Provide the (X, Y) coordinate of the cell's center where the given text is located.  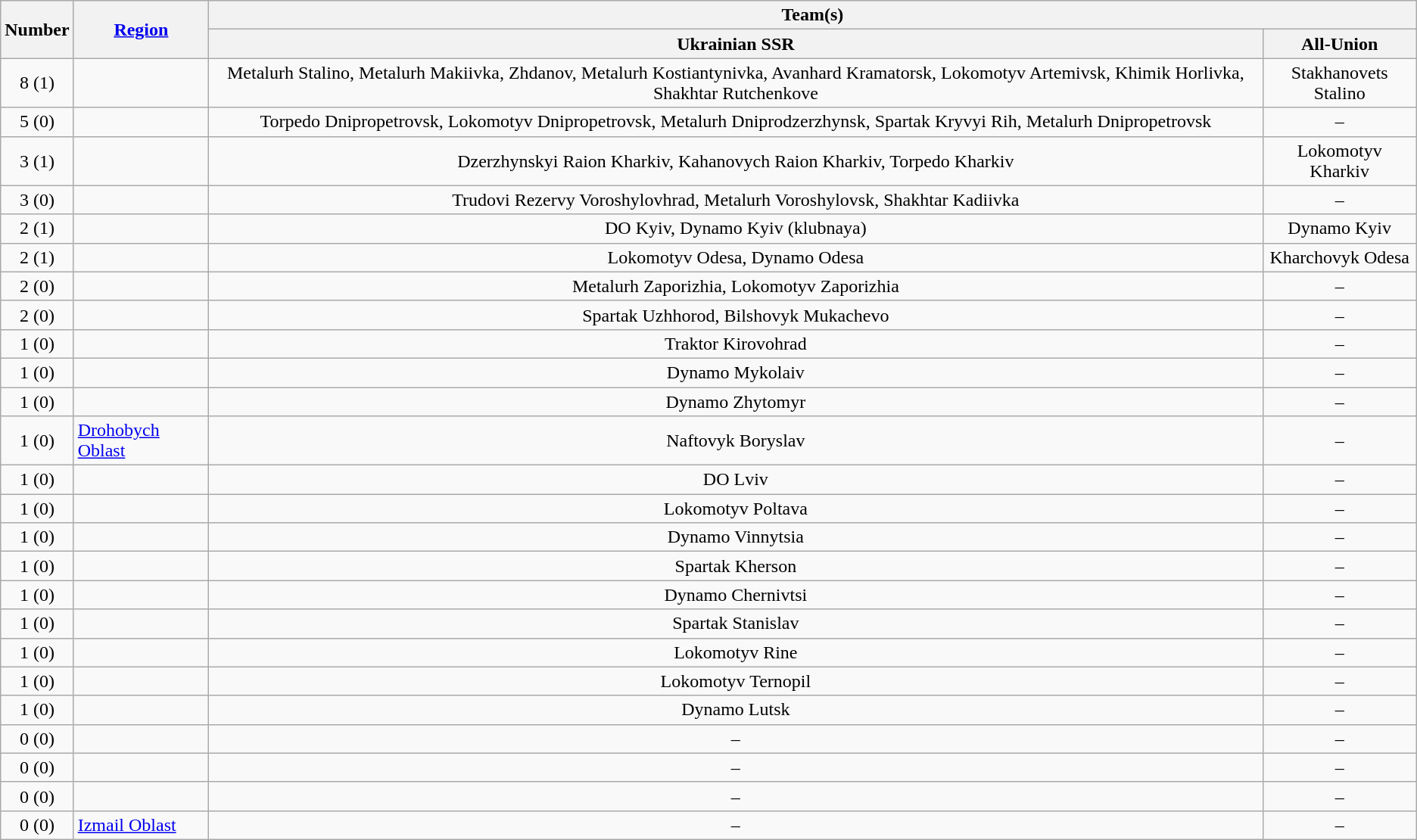
All-Union (1340, 44)
5 (0) (37, 122)
Metalurh Zaporizhia, Lokomotyv Zaporizhia (736, 286)
Dynamo Zhytomyr (736, 402)
Team(s) (813, 15)
Dynamo Chernivtsi (736, 595)
Spartak Kherson (736, 566)
Lokomotyv Kharkiv (1340, 160)
Dynamo Lutsk (736, 710)
Dynamo Vinnytsia (736, 537)
Number (37, 30)
8 (1) (37, 83)
Naftovyk Boryslav (736, 440)
Dzerzhynskyi Raion Kharkiv, Kahanovych Raion Kharkiv, Torpedo Kharkiv (736, 160)
Lokomotyv Odesa, Dynamo Odesa (736, 257)
Spartak Uzhhorod, Bilshovyk Mukachevo (736, 315)
Lokomotyv Poltava (736, 509)
Kharchovyk Odesa (1340, 257)
Dynamo Mykolaiv (736, 372)
Ukrainian SSR (736, 44)
3 (0) (37, 200)
Drohobych Oblast (141, 440)
Stakhanovets Stalino (1340, 83)
DO Kyiv, Dynamo Kyiv (klubnaya) (736, 229)
Lokomotyv Rine (736, 652)
Izmail Oblast (141, 825)
DO Lviv (736, 480)
Trudovi Rezervy Voroshylovhrad, Metalurh Voroshylovsk, Shakhtar Kadiivka (736, 200)
Dynamo Kyiv (1340, 229)
Spartak Stanislav (736, 624)
Region (141, 30)
Torpedo Dnipropetrovsk, Lokomotyv Dnipropetrovsk, Metalurh Dniprodzerzhynsk, Spartak Kryvyi Rih, Metalurh Dnipropetrovsk (736, 122)
Traktor Kirovohrad (736, 344)
Lokomotyv Ternopil (736, 681)
3 (1) (37, 160)
